Detect which cell encompasses the target text, then output its (x, y) center coordinate. 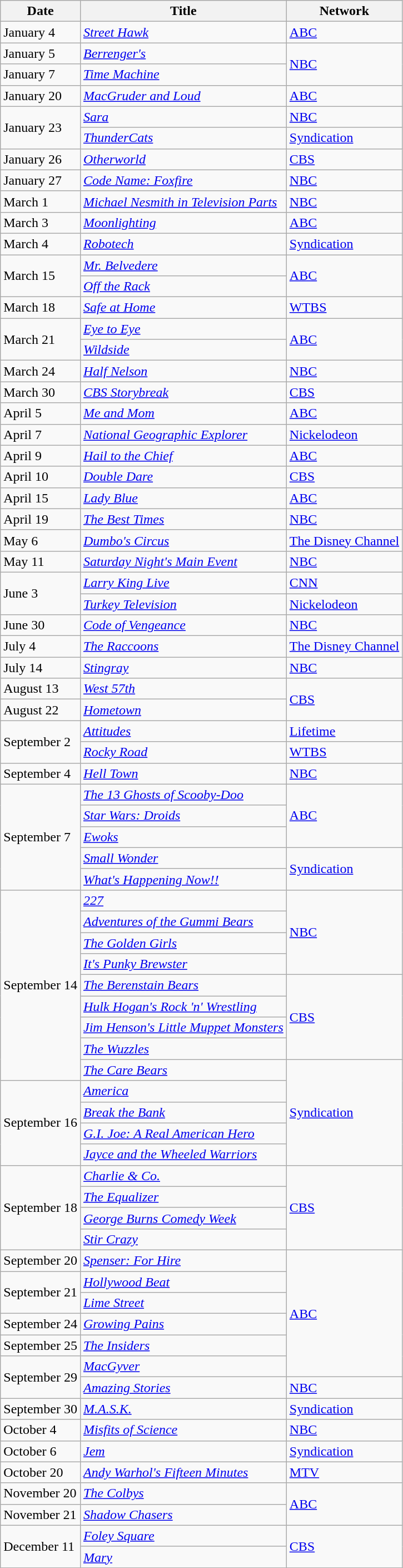
March 4 (41, 244)
March 24 (41, 371)
September 14 (41, 985)
Lifetime (344, 731)
M.A.S.K. (183, 1409)
Berrenger's (183, 53)
January 26 (41, 159)
George Burns Comedy Week (183, 1218)
January 5 (41, 53)
Code of Vengeance (183, 625)
June 3 (41, 593)
The Equalizer (183, 1197)
CNN (344, 583)
Rocky Road (183, 752)
Hulk Hogan's Rock 'n' Wrestling (183, 1007)
Michael Nesmith in Television Parts (183, 201)
Sara (183, 117)
Off the Rack (183, 287)
Break the Bank (183, 1112)
January 4 (41, 32)
September 29 (41, 1377)
May 6 (41, 540)
March 21 (41, 339)
Hail to the Chief (183, 456)
Stir Crazy (183, 1239)
Network (344, 11)
National Geographic Explorer (183, 435)
Jem (183, 1451)
January 20 (41, 96)
The Raccoons (183, 647)
G.I. Joe: A Real American Hero (183, 1133)
Foley Square (183, 1536)
The 13 Ghosts of Scooby-Doo (183, 795)
Mr. Belvedere (183, 265)
Jayce and the Wheeled Warriors (183, 1155)
May 11 (41, 561)
September 16 (41, 1123)
March 1 (41, 201)
Spenser: For Hire (183, 1260)
Charlie & Co. (183, 1176)
Safe at Home (183, 308)
September 25 (41, 1345)
April 10 (41, 477)
It's Punky Brewster (183, 964)
March 18 (41, 308)
October 6 (41, 1451)
Hollywood Beat (183, 1281)
The Insiders (183, 1345)
Date (41, 11)
Saturday Night's Main Event (183, 561)
The Care Bears (183, 1070)
The Golden Girls (183, 943)
August 13 (41, 689)
The Berenstain Bears (183, 985)
December 11 (41, 1546)
Code Name: Foxfire (183, 180)
Hometown (183, 710)
Moonlighting (183, 223)
September 4 (41, 773)
Lady Blue (183, 498)
March 30 (41, 392)
Jim Henson's Little Muppet Monsters (183, 1028)
November 21 (41, 1515)
Half Nelson (183, 371)
October 4 (41, 1430)
April 7 (41, 435)
Small Wonder (183, 858)
September 20 (41, 1260)
Wildside (183, 350)
Attitudes (183, 731)
America (183, 1091)
September 21 (41, 1292)
Andy Warhol's Fifteen Minutes (183, 1472)
Dumbo's Circus (183, 540)
Larry King Live (183, 583)
April 19 (41, 519)
The Colbys (183, 1493)
April 5 (41, 413)
Growing Pains (183, 1324)
Hell Town (183, 773)
Double Dare (183, 477)
October 20 (41, 1472)
March 3 (41, 223)
Street Hawk (183, 32)
Misfits of Science (183, 1430)
Ewoks (183, 837)
Title (183, 11)
March 15 (41, 276)
Mary (183, 1557)
September 30 (41, 1409)
The Wuzzles (183, 1049)
West 57th (183, 689)
MacGruder and Loud (183, 96)
Adventures of the Gummi Bears (183, 921)
CBS Storybreak (183, 392)
What's Happening Now!! (183, 879)
Stingray (183, 668)
September 2 (41, 742)
September 18 (41, 1207)
July 14 (41, 668)
Lime Street (183, 1303)
July 4 (41, 647)
January 27 (41, 180)
August 22 (41, 710)
April 15 (41, 498)
Eye to Eye (183, 329)
November 20 (41, 1493)
Me and Mom (183, 413)
The Best Times (183, 519)
Otherworld (183, 159)
January 7 (41, 75)
Star Wars: Droids (183, 816)
227 (183, 900)
January 23 (41, 127)
MTV (344, 1472)
Robotech (183, 244)
Turkey Television (183, 604)
September 24 (41, 1324)
MacGyver (183, 1367)
Time Machine (183, 75)
Shadow Chasers (183, 1515)
Amazing Stories (183, 1388)
April 9 (41, 456)
June 30 (41, 625)
ThunderCats (183, 138)
September 7 (41, 837)
